Capture the cell that displays the provided text and extract its [x, y] central coordinate. 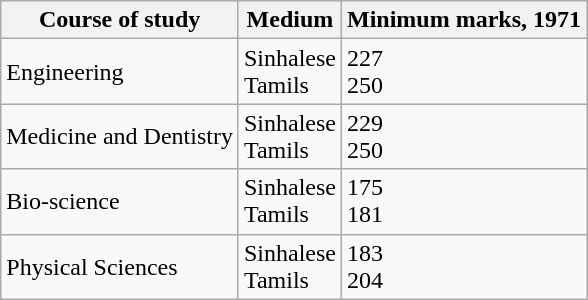
229250 [464, 136]
Physical Sciences [120, 266]
Course of study [120, 20]
227250 [464, 72]
Minimum marks, 1971 [464, 20]
Medicine and Dentistry [120, 136]
183204 [464, 266]
Medium [290, 20]
Bio-science [120, 202]
175181 [464, 202]
Engineering [120, 72]
